For the text-containing cell, return its midpoint in (X, Y) coordinate format. 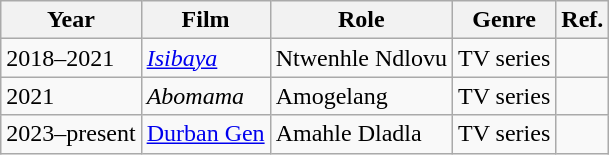
2018–2021 (71, 58)
2021 (71, 96)
2023–present (71, 134)
Film (206, 20)
Year (71, 20)
Ref. (582, 20)
Genre (504, 20)
Amogelang (361, 96)
Ntwenhle Ndlovu (361, 58)
Durban Gen (206, 134)
Role (361, 20)
Abomama (206, 96)
Amahle Dladla (361, 134)
Isibaya (206, 58)
